Return the (x, y) coordinate for the center point of the cell that contains the specified text.  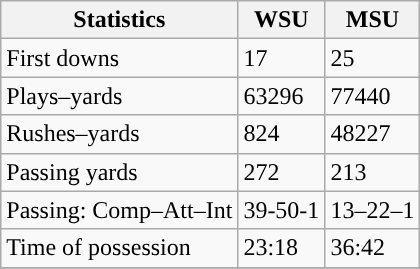
Plays–yards (120, 96)
824 (282, 134)
MSU (372, 20)
WSU (282, 20)
213 (372, 172)
Time of possession (120, 248)
13–22–1 (372, 210)
Passing: Comp–Att–Int (120, 210)
First downs (120, 58)
Statistics (120, 20)
23:18 (282, 248)
36:42 (372, 248)
Rushes–yards (120, 134)
272 (282, 172)
25 (372, 58)
63296 (282, 96)
48227 (372, 134)
17 (282, 58)
39-50-1 (282, 210)
Passing yards (120, 172)
77440 (372, 96)
